Find where the given text appears and provide that cell's center as (x, y) coordinate. 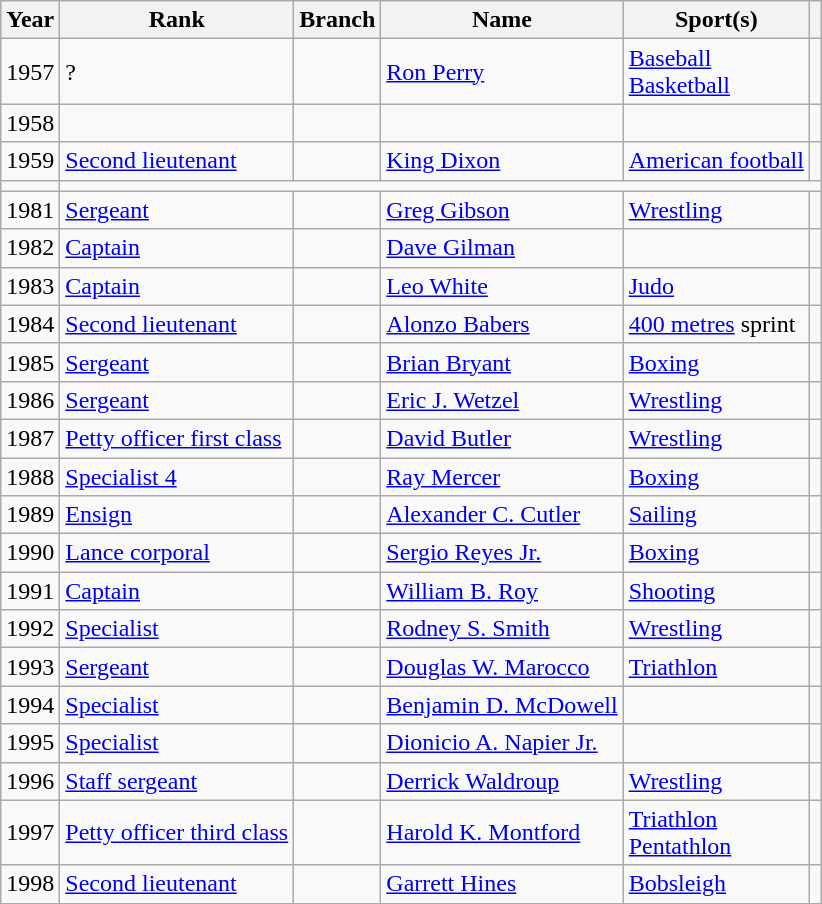
? (177, 72)
Benjamin D. McDowell (502, 705)
Douglas W. Marocco (502, 667)
1991 (30, 591)
1995 (30, 743)
Triathlon Pentathlon (716, 832)
Triathlon (716, 667)
Dionicio A. Napier Jr. (502, 743)
1986 (30, 400)
American football (716, 161)
William B. Roy (502, 591)
Baseball Basketball (716, 72)
Alexander C. Cutler (502, 515)
1983 (30, 286)
Greg Gibson (502, 210)
Judo (716, 286)
Bobsleigh (716, 884)
Rodney S. Smith (502, 629)
Ray Mercer (502, 477)
Dave Gilman (502, 248)
1990 (30, 553)
1987 (30, 438)
Petty officer first class (177, 438)
Brian Bryant (502, 362)
Eric J. Wetzel (502, 400)
Name (502, 20)
Specialist 4 (177, 477)
1996 (30, 781)
Rank (177, 20)
Branch (338, 20)
Lance corporal (177, 553)
1984 (30, 324)
Ensign (177, 515)
1993 (30, 667)
1997 (30, 832)
1981 (30, 210)
1998 (30, 884)
Year (30, 20)
Petty officer third class (177, 832)
Sport(s) (716, 20)
Staff sergeant (177, 781)
Garrett Hines (502, 884)
1989 (30, 515)
1959 (30, 161)
1957 (30, 72)
400 metres sprint (716, 324)
1992 (30, 629)
Alonzo Babers (502, 324)
1982 (30, 248)
Harold K. Montford (502, 832)
1958 (30, 123)
King Dixon (502, 161)
1994 (30, 705)
Sailing (716, 515)
1988 (30, 477)
Shooting (716, 591)
Derrick Waldroup (502, 781)
David Butler (502, 438)
Ron Perry (502, 72)
1985 (30, 362)
Leo White (502, 286)
Sergio Reyes Jr. (502, 553)
